Output the (x, y) coordinate of the center of the cell containing the given text.  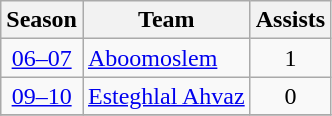
Esteghlal Ahvaz (166, 96)
Team (166, 20)
0 (290, 96)
1 (290, 58)
Aboomoslem (166, 58)
06–07 (42, 58)
09–10 (42, 96)
Season (42, 20)
Assists (290, 20)
